Output the (x, y) coordinate of the center of the cell containing the given text.  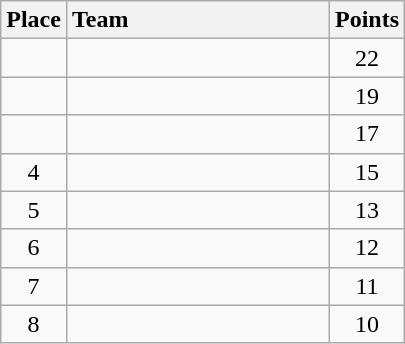
5 (34, 210)
13 (368, 210)
22 (368, 58)
12 (368, 248)
11 (368, 286)
17 (368, 134)
10 (368, 324)
Place (34, 20)
4 (34, 172)
Team (198, 20)
6 (34, 248)
15 (368, 172)
7 (34, 286)
8 (34, 324)
Points (368, 20)
19 (368, 96)
